Pinpoint the cell where the given text exists, returning its [X, Y] midpoint coordinate. 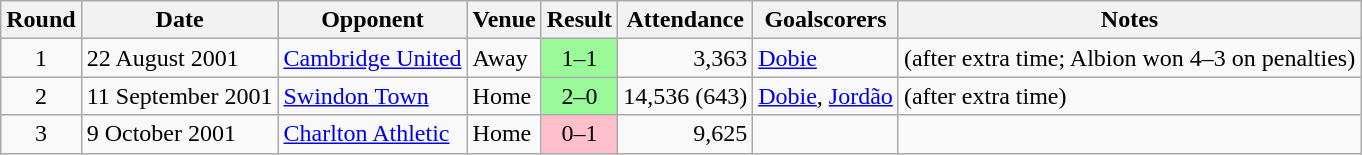
11 September 2001 [180, 96]
9 October 2001 [180, 134]
Dobie [826, 58]
Cambridge United [372, 58]
Date [180, 20]
22 August 2001 [180, 58]
9,625 [686, 134]
Swindon Town [372, 96]
Notes [1129, 20]
0–1 [579, 134]
Goalscorers [826, 20]
(after extra time) [1129, 96]
2–0 [579, 96]
Away [504, 58]
Dobie, Jordão [826, 96]
Round [41, 20]
(after extra time; Albion won 4–3 on penalties) [1129, 58]
3,363 [686, 58]
Venue [504, 20]
Attendance [686, 20]
Result [579, 20]
2 [41, 96]
1–1 [579, 58]
14,536 (643) [686, 96]
Opponent [372, 20]
Charlton Athletic [372, 134]
1 [41, 58]
3 [41, 134]
